Output the (X, Y) coordinate of the center of the cell containing the given text.  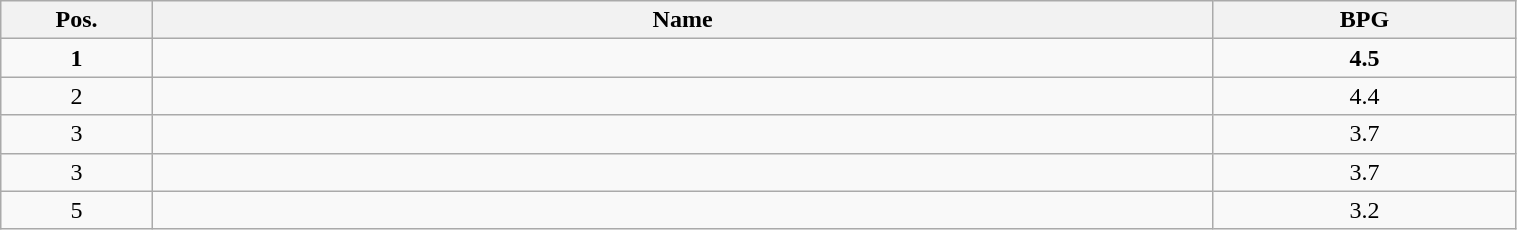
4.4 (1364, 96)
3.2 (1364, 210)
Name (682, 20)
Pos. (77, 20)
5 (77, 210)
2 (77, 96)
4.5 (1364, 58)
1 (77, 58)
BPG (1364, 20)
